Scan for the cell matching the given text and deliver its [x, y] coordinate at center. 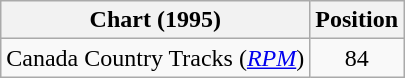
Chart (1995) [156, 20]
Canada Country Tracks (RPM) [156, 58]
Position [357, 20]
84 [357, 58]
